Identify which cell holds the provided text, then report its (x, y) central coordinate. 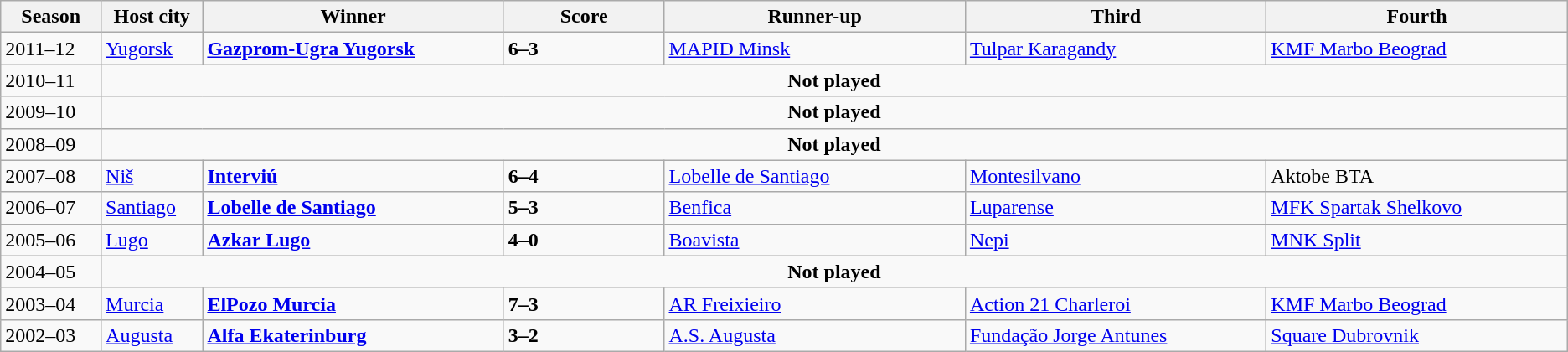
Tulpar Karagandy (1116, 49)
Murcia (152, 303)
Fundação Jorge Antunes (1116, 335)
Gazprom-Ugra Yugorsk (353, 49)
Fourth (1417, 17)
Winner (353, 17)
Host city (152, 17)
Augusta (152, 335)
Aktobe BTA (1417, 176)
Montesilvano (1116, 176)
2003–04 (51, 303)
5–3 (584, 208)
Azkar Lugo (353, 240)
Lugo (152, 240)
Score (584, 17)
Runner-up (814, 17)
2009–10 (51, 112)
MFK Spartak Shelkovo (1417, 208)
ElPozo Murcia (353, 303)
AR Freixieiro (814, 303)
2007–08 (51, 176)
Santiago (152, 208)
6–4 (584, 176)
7–3 (584, 303)
Third (1116, 17)
Interviú (353, 176)
MNK Split (1417, 240)
A.S. Augusta (814, 335)
Action 21 Charleroi (1116, 303)
Nepi (1116, 240)
Niš (152, 176)
Season (51, 17)
2010–11 (51, 80)
6–3 (584, 49)
3–2 (584, 335)
Square Dubrovnik (1417, 335)
2006–07 (51, 208)
2004–05 (51, 272)
Luparense (1116, 208)
2008–09 (51, 144)
2002–03 (51, 335)
Alfa Ekaterinburg (353, 335)
Boavista (814, 240)
Benfica (814, 208)
2005–06 (51, 240)
Yugorsk (152, 49)
4–0 (584, 240)
2011–12 (51, 49)
MAPID Minsk (814, 49)
